Identify which cell holds the provided text, then report its (X, Y) central coordinate. 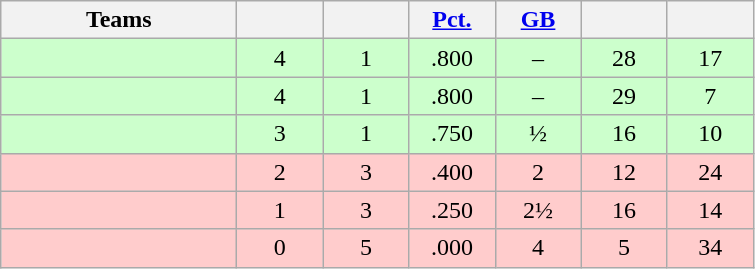
.750 (452, 134)
7 (710, 96)
28 (624, 58)
12 (624, 172)
.400 (452, 172)
24 (710, 172)
14 (710, 210)
34 (710, 248)
.250 (452, 210)
GB (538, 20)
17 (710, 58)
Teams (119, 20)
29 (624, 96)
½ (538, 134)
0 (280, 248)
.000 (452, 248)
2½ (538, 210)
10 (710, 134)
Pct. (452, 20)
